Pinpoint the cell where the given text exists, returning its (x, y) midpoint coordinate. 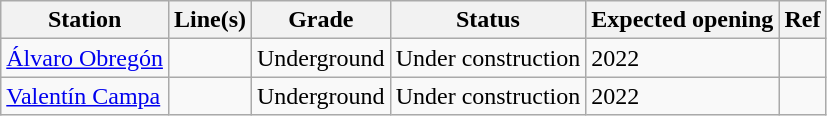
Grade (322, 20)
Line(s) (210, 20)
Álvaro Obregón (85, 58)
Expected opening (682, 20)
Valentín Campa (85, 96)
Ref (802, 20)
Status (488, 20)
Station (85, 20)
